Pinpoint the cell where the given text exists, returning its (x, y) midpoint coordinate. 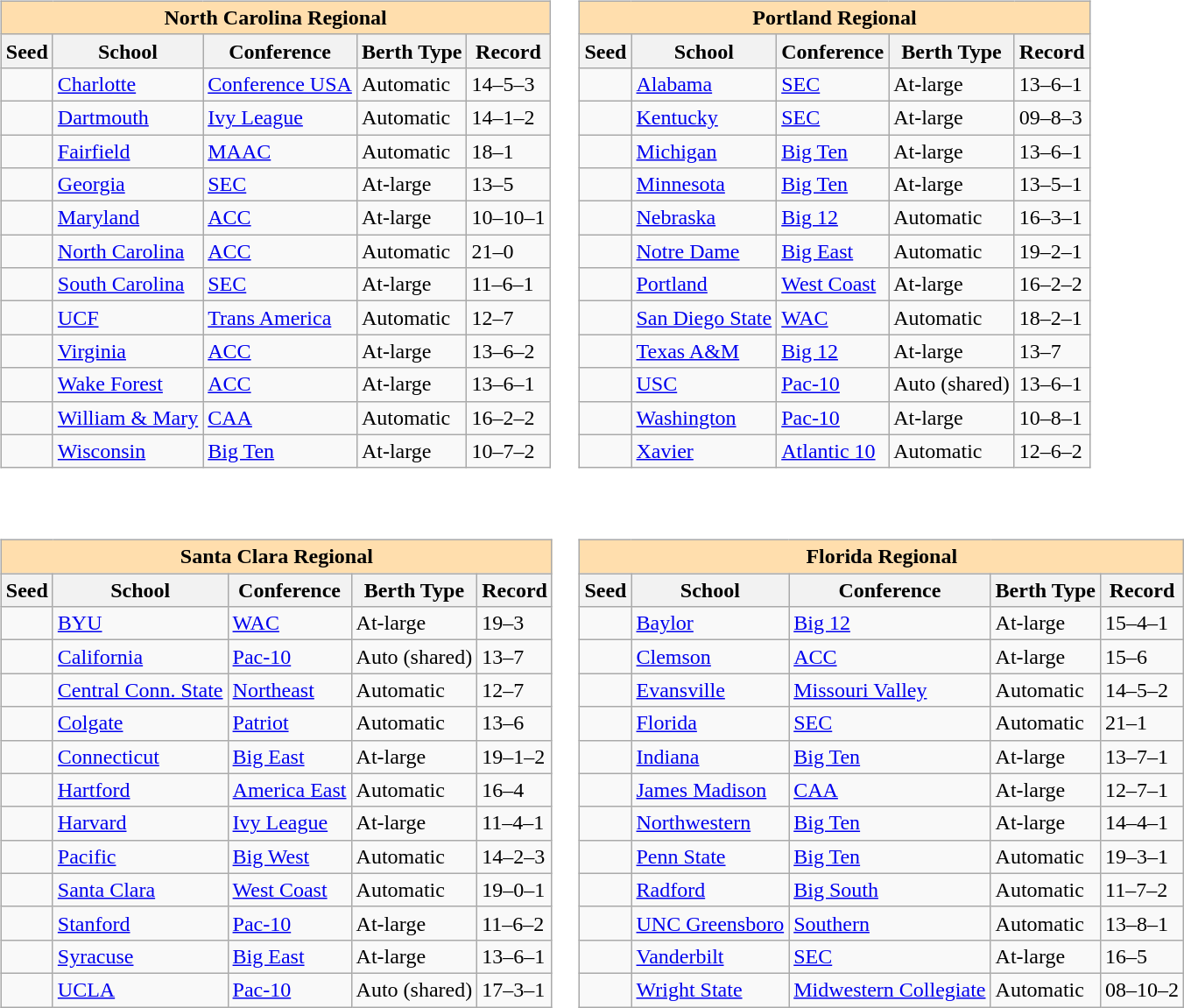
13–5 (508, 185)
18–1 (508, 152)
Northeast (289, 690)
MAAC (280, 152)
Dartmouth (128, 117)
11–4–1 (515, 823)
15–6 (1142, 657)
Portland (704, 285)
08–10–2 (1142, 990)
Michigan (704, 152)
Penn State (710, 856)
13–7–1 (1142, 757)
Virginia (128, 351)
James Madison (710, 790)
Washington (704, 418)
Wright State (710, 990)
Radford (710, 890)
19–3 (515, 624)
12–6–2 (1052, 451)
11–7–2 (1142, 890)
Wake Forest (128, 384)
Stanford (140, 923)
Texas A&M (704, 351)
Minnesota (704, 185)
Georgia (128, 185)
UCF (128, 318)
USC (704, 384)
Atlantic 10 (833, 451)
BYU (140, 624)
Connecticut (140, 757)
11–6–1 (508, 285)
14–2–3 (515, 856)
South Carolina (128, 285)
Santa Clara Regional (277, 557)
Florida Regional (882, 557)
Patriot (289, 723)
16–3–1 (1052, 218)
Syracuse (140, 956)
San Diego State (704, 318)
12–7–1 (1142, 790)
13–6–2 (508, 351)
Portland Regional (835, 18)
Northwestern (710, 823)
Wisconsin (128, 451)
Xavier (704, 451)
Baylor (710, 624)
14–5–2 (1142, 690)
California (140, 657)
Indiana (710, 757)
13–5–1 (1052, 185)
14–1–2 (508, 117)
Big South (890, 890)
14–5–3 (508, 84)
Santa Clara (140, 890)
Missouri Valley (890, 690)
13–8–1 (1142, 923)
Fairfield (128, 152)
Midwestern Collegiate (890, 990)
09–8–3 (1052, 117)
11–6–2 (515, 923)
Notre Dame (704, 251)
Vanderbilt (710, 956)
14–4–1 (1142, 823)
Nebraska (704, 218)
Alabama (704, 84)
Clemson (710, 657)
UNC Greensboro (710, 923)
21–1 (1142, 723)
Maryland (128, 218)
UCLA (140, 990)
10–8–1 (1052, 418)
Charlotte (128, 84)
North Carolina (128, 251)
Trans America (280, 318)
Harvard (140, 823)
13–6 (515, 723)
16–5 (1142, 956)
15–4–1 (1142, 624)
17–3–1 (515, 990)
Southern (890, 923)
Hartford (140, 790)
Central Conn. State (140, 690)
19–0–1 (515, 890)
21–0 (508, 251)
America East (289, 790)
18–2–1 (1052, 318)
William & Mary (128, 418)
Pacific (140, 856)
North Carolina Regional (275, 18)
16–4 (515, 790)
19–3–1 (1142, 856)
Florida (710, 723)
19–2–1 (1052, 251)
10–10–1 (508, 218)
19–1–2 (515, 757)
Colgate (140, 723)
Big West (289, 856)
Evansville (710, 690)
Conference USA (280, 84)
10–7–2 (508, 451)
Kentucky (704, 117)
